Output the [X, Y] coordinate of the center of the cell containing the given text.  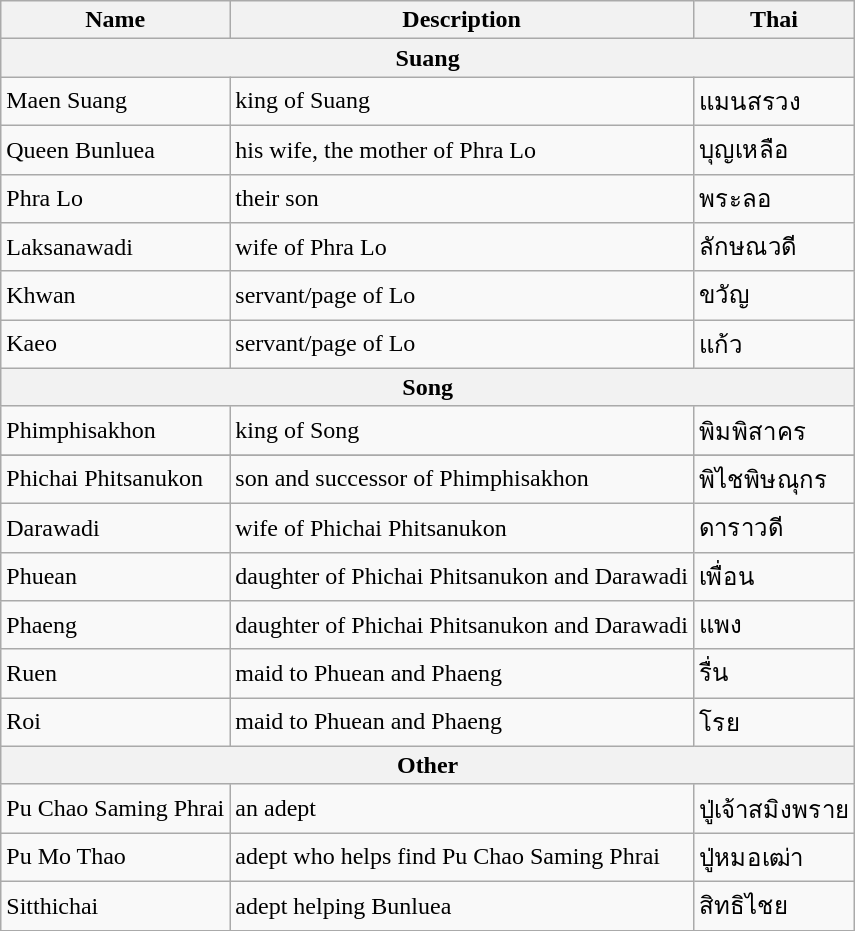
Laksanawadi [116, 248]
บุญเหลือ [774, 150]
โรย [774, 722]
his wife, the mother of Phra Lo [462, 150]
Description [462, 20]
ปู่เจ้าสมิงพราย [774, 808]
Other [428, 765]
Phimphisakhon [116, 430]
เพื่อน [774, 576]
Phuean [116, 576]
adept helping Bunluea [462, 906]
ปู่หมอเฒ่า [774, 858]
ขวัญ [774, 296]
an adept [462, 808]
adept who helps find Pu Chao Saming Phrai [462, 858]
Pu Chao Saming Phrai [116, 808]
Khwan [116, 296]
Darawadi [116, 528]
Ruen [116, 674]
king of Suang [462, 102]
ดาราวดี [774, 528]
Thai [774, 20]
สิทธิไชย [774, 906]
ลักษณวดี [774, 248]
Phra Lo [116, 198]
รื่น [774, 674]
Pu Mo Thao [116, 858]
Maen Suang [116, 102]
Roi [116, 722]
king of Song [462, 430]
son and successor of Phimphisakhon [462, 480]
Phaeng [116, 626]
Name [116, 20]
พิมพิสาคร [774, 430]
wife of Phra Lo [462, 248]
แมนสรวง [774, 102]
Phichai Phitsanukon [116, 480]
their son [462, 198]
Kaeo [116, 344]
แก้ว [774, 344]
Sitthichai [116, 906]
แพง [774, 626]
พิไชพิษณุกร [774, 480]
พระลอ [774, 198]
Suang [428, 58]
Queen Bunluea [116, 150]
Song [428, 387]
wife of Phichai Phitsanukon [462, 528]
